Scan for the cell matching the given text and deliver its (X, Y) coordinate at center. 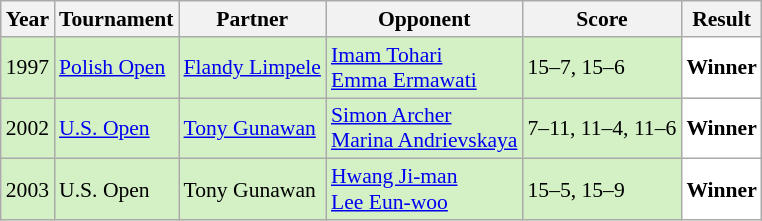
1997 (28, 68)
Hwang Ji-man Lee Eun-woo (424, 190)
Polish Open (116, 68)
Tournament (116, 19)
Imam Tohari Emma Ermawati (424, 68)
Result (722, 19)
Score (602, 19)
2002 (28, 128)
15–5, 15–9 (602, 190)
Opponent (424, 19)
Simon Archer Marina Andrievskaya (424, 128)
Flandy Limpele (252, 68)
2003 (28, 190)
15–7, 15–6 (602, 68)
7–11, 11–4, 11–6 (602, 128)
Partner (252, 19)
Year (28, 19)
